Provide the [X, Y] coordinate of the cell's center where the given text is located.  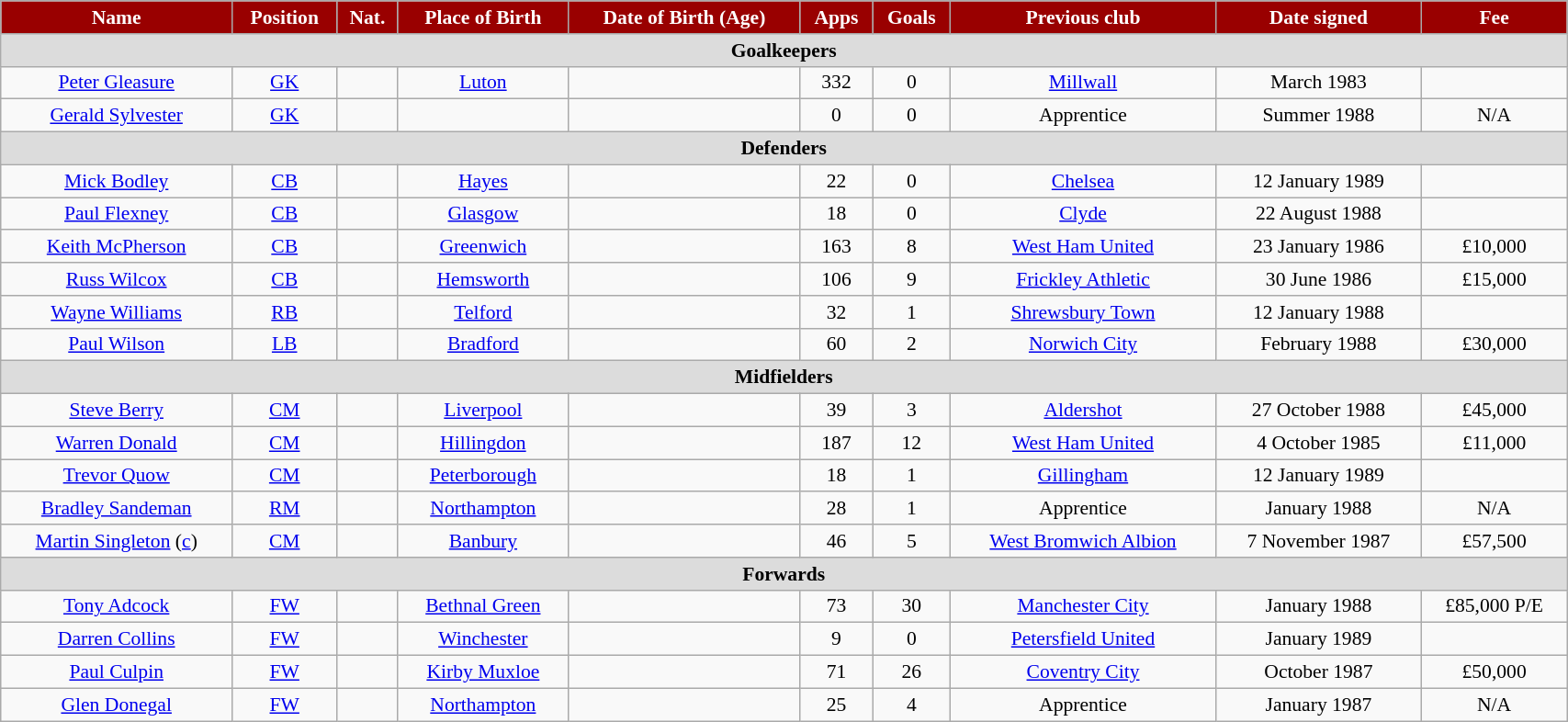
RB [285, 312]
Paul Flexney [117, 214]
Forwards [784, 574]
Martin Singleton (c) [117, 541]
8 [911, 247]
12 January 1988 [1318, 312]
Place of Birth [483, 17]
Clyde [1083, 214]
71 [836, 672]
Glasgow [483, 214]
Gerald Sylvester [117, 116]
RM [285, 509]
Keith McPherson [117, 247]
46 [836, 541]
4 October 1985 [1318, 443]
Aldershot [1083, 411]
Midfielders [784, 378]
Hillingdon [483, 443]
Millwall [1083, 83]
January 1989 [1318, 639]
Liverpool [483, 411]
Shrewsbury Town [1083, 312]
Warren Donald [117, 443]
3 [911, 411]
£50,000 [1495, 672]
60 [836, 344]
5 [911, 541]
£45,000 [1495, 411]
March 1983 [1318, 83]
January 1987 [1318, 705]
106 [836, 279]
£30,000 [1495, 344]
22 August 1988 [1318, 214]
Bradley Sandeman [117, 509]
22 [836, 181]
£15,000 [1495, 279]
Position [285, 17]
Paul Wilson [117, 344]
Goalkeepers [784, 51]
Tony Adcock [117, 606]
Petersfield United [1083, 639]
332 [836, 83]
4 [911, 705]
26 [911, 672]
Date signed [1318, 17]
Previous club [1083, 17]
Chelsea [1083, 181]
Frickley Athletic [1083, 279]
LB [285, 344]
Kirby Muxloe [483, 672]
Darren Collins [117, 639]
Peterborough [483, 476]
2 [911, 344]
39 [836, 411]
Goals [911, 17]
West Bromwich Albion [1083, 541]
Apps [836, 17]
Glen Donegal [117, 705]
Paul Culpin [117, 672]
Wayne Williams [117, 312]
£10,000 [1495, 247]
Hayes [483, 181]
Defenders [784, 149]
Hemsworth [483, 279]
30 June 1986 [1318, 279]
23 January 1986 [1318, 247]
28 [836, 509]
Norwich City [1083, 344]
Steve Berry [117, 411]
Summer 1988 [1318, 116]
£11,000 [1495, 443]
32 [836, 312]
Bethnal Green [483, 606]
Banbury [483, 541]
73 [836, 606]
12 [911, 443]
October 1987 [1318, 672]
27 October 1988 [1318, 411]
Telford [483, 312]
Trevor Quow [117, 476]
Bradford [483, 344]
Russ Wilcox [117, 279]
Luton [483, 83]
7 November 1987 [1318, 541]
Peter Gleasure [117, 83]
Gillingham [1083, 476]
Mick Bodley [117, 181]
Nat. [367, 17]
February 1988 [1318, 344]
25 [836, 705]
£57,500 [1495, 541]
187 [836, 443]
Date of Birth (Age) [685, 17]
Manchester City [1083, 606]
Winchester [483, 639]
Name [117, 17]
163 [836, 247]
£85,000 P/E [1495, 606]
Coventry City [1083, 672]
Greenwich [483, 247]
30 [911, 606]
Fee [1495, 17]
